Pinpoint the cell where the given text exists, returning its [x, y] midpoint coordinate. 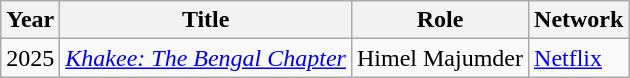
Netflix [579, 58]
Role [440, 20]
2025 [30, 58]
Network [579, 20]
Title [206, 20]
Khakee: The Bengal Chapter [206, 58]
Year [30, 20]
Himel Majumder [440, 58]
